Find where the given text appears and provide that cell's center as (X, Y) coordinate. 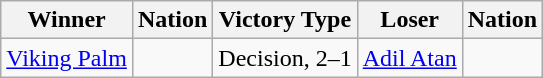
Decision, 2–1 (285, 58)
Loser (410, 20)
Victory Type (285, 20)
Winner (67, 20)
Adil Atan (410, 58)
Viking Palm (67, 58)
